Locate the cell with the specified text and output its [x, y] center coordinate. 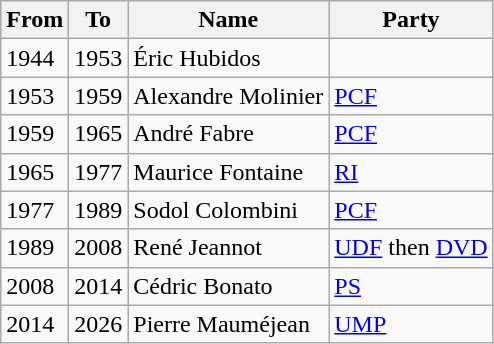
1944 [35, 58]
PS [411, 286]
Sodol Colombini [228, 210]
Party [411, 20]
UDF then DVD [411, 248]
2026 [98, 324]
Éric Hubidos [228, 58]
Name [228, 20]
RI [411, 172]
From [35, 20]
Alexandre Molinier [228, 96]
To [98, 20]
André Fabre [228, 134]
Pierre Mauméjean [228, 324]
René Jeannot [228, 248]
Maurice Fontaine [228, 172]
UMP [411, 324]
Cédric Bonato [228, 286]
